Find where the given text appears and provide that cell's center as (X, Y) coordinate. 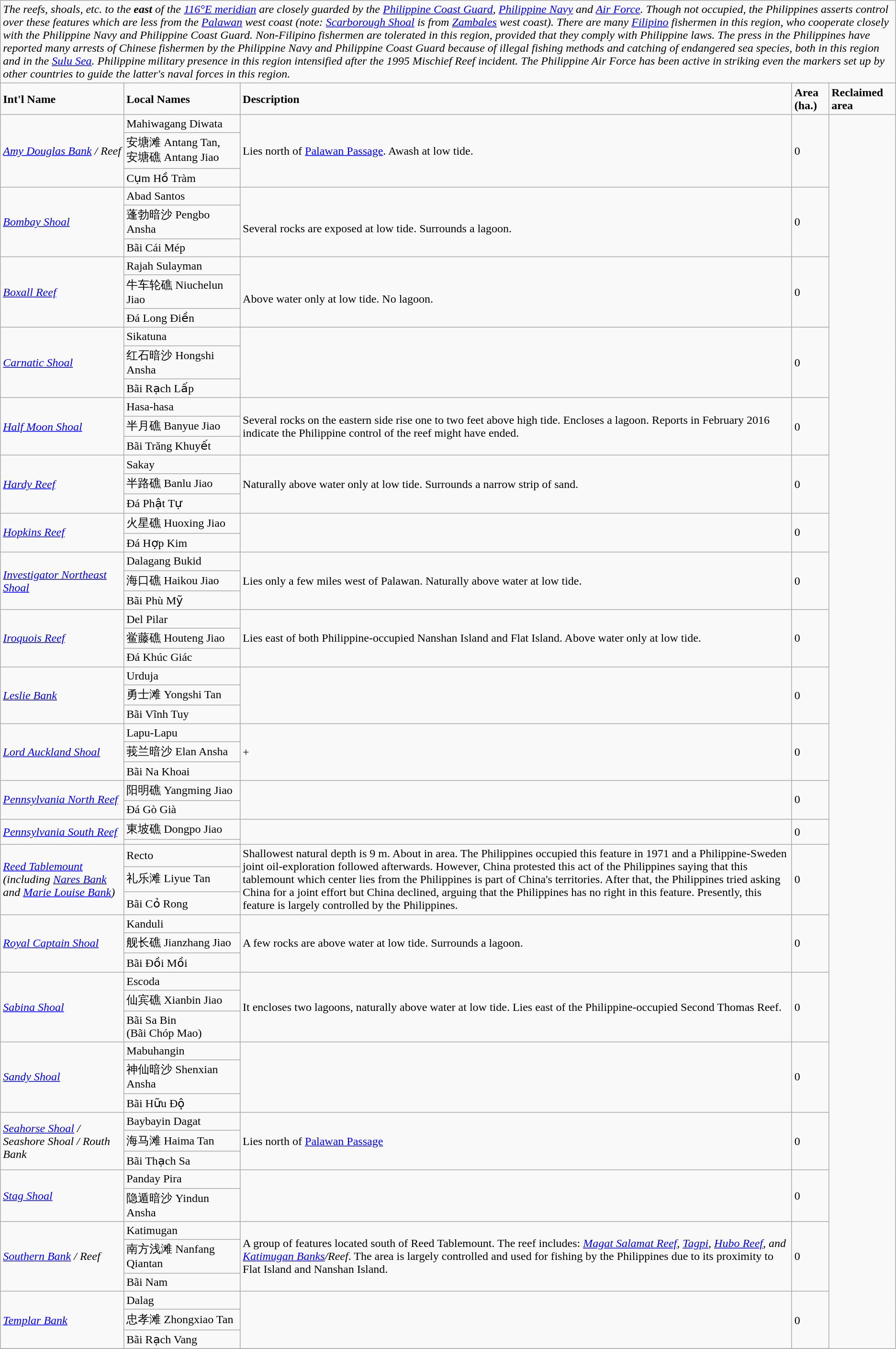
Bãi Hữu Độ (182, 1103)
Hasa-hasa (182, 407)
南方浅滩 Nanfang Qiantan (182, 1257)
Lord Auckland Shoal (62, 752)
Boxall Reef (62, 292)
Lies north of Palawan Passage. Awash at low tide. (516, 151)
Royal Captain Shoal (62, 943)
Sabina Shoal (62, 1007)
蓬勃暗沙 Pengbo Ansha (182, 222)
Bãi Rạch Vang (182, 1339)
Hopkins Reef (62, 533)
Lies east of both Philippine-occupied Nanshan Island and Flat Island. Above water only at low tide. (516, 638)
Bãi Vĩnh Tuy (182, 714)
牛车轮礁 Niuchelun Jiao (182, 292)
Iroquois Reef (62, 638)
Carnatic Shoal (62, 362)
Panday Pira (182, 1179)
Đá Long Điền (182, 318)
安塘滩 Antang Tan,安塘礁 Antang Jiao (182, 150)
鲎藤礁 Houteng Jiao (182, 638)
Bãi Cái Mép (182, 248)
Dalag (182, 1300)
It encloses two lagoons, naturally above water at low tide. Lies east of the Philippine-occupied Second Thomas Reef. (516, 1007)
莪兰暗沙 Elan Ansha (182, 752)
Southern Bank / Reef (62, 1257)
Naturally above water only at low tide. Surrounds a narrow strip of sand. (516, 484)
Description (516, 99)
+ (516, 752)
Sikatuna (182, 336)
Rajah Sulayman (182, 266)
Amy Douglas Bank / Reef (62, 151)
Bombay Shoal (62, 222)
Dalagang Bukid (182, 561)
Reed Tablemount (including Nares Bank and Marie Louise Bank) (62, 880)
Half Moon Shoal (62, 427)
阳明礁 Yangming Jiao (182, 790)
Several rocks are exposed at low tide. Surrounds a lagoon. (516, 222)
Cụm Hồ Tràm (182, 178)
Local Names (182, 99)
Sakay (182, 465)
Lies only a few miles west of Palawan. Naturally above water at low tide. (516, 581)
Investigator Northeast Shoal (62, 581)
Bãi Đồi Mồi (182, 963)
Bãi Trăng Khuyết (182, 446)
Hardy Reef (62, 484)
仙宾礁 Xianbin Jiao (182, 1001)
Seahorse Shoal / Seashore Shoal / Routh Bank (62, 1141)
東坡礁 Dongpo Jiao (182, 829)
Bãi Rạch Lấp (182, 388)
Sandy Shoal (62, 1077)
勇士滩 Yongshi Tan (182, 695)
Area (ha.) (810, 99)
Reclaimed area (862, 99)
忠孝滩 Zhongxiao Tan (182, 1320)
Urduja (182, 676)
Bãi Na Khoai (182, 771)
海口礁 Haikou Jiao (182, 580)
Leslie Bank (62, 695)
Katimugan (182, 1231)
Lies north of Palawan Passage (516, 1141)
A few rocks are above water at low tide. Surrounds a lagoon. (516, 943)
半月礁 Banyue Jiao (182, 426)
Mabuhangin (182, 1051)
Bãi Thạch Sa (182, 1160)
Đá Gò Già (182, 810)
Đá Khúc Giác (182, 657)
舰长礁 Jianzhang Jiao (182, 943)
Templar Bank (62, 1320)
礼乐滩 Liyue Tan (182, 879)
Baybayin Dagat (182, 1122)
Pennsylvania South Reef (62, 832)
Del Pilar (182, 619)
神仙暗沙 Shenxian Ansha (182, 1077)
Recto (182, 856)
半路礁 Banlu Jiao (182, 484)
Int'l Name (62, 99)
Đá Hợp Kim (182, 543)
Đá Phật Tự (182, 503)
火星礁 Huoxing Jiao (182, 523)
Mahiwagang Diwata (182, 124)
Bãi Phù Mỹ (182, 601)
Lapu-Lapu (182, 733)
Pennsylvania North Reef (62, 800)
Bãi Cỏ Rong (182, 903)
Escoda (182, 981)
隐遁暗沙 Yindun Ansha (182, 1205)
Bãi Nam (182, 1282)
海马滩 Haima Tan (182, 1141)
Kanduli (182, 924)
红石暗沙 Hongshi Ansha (182, 363)
Stag Shoal (62, 1196)
Above water only at low tide. No lagoon. (516, 292)
Abad Santos (182, 196)
Bãi Sa Bin(Bãi Chóp Mao) (182, 1026)
